Locate the cell with the specified text and output its (x, y) center coordinate. 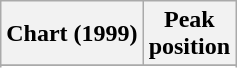
Peakposition (189, 34)
Chart (1999) (72, 34)
